Return (x, y) of the center of cell containing provided text 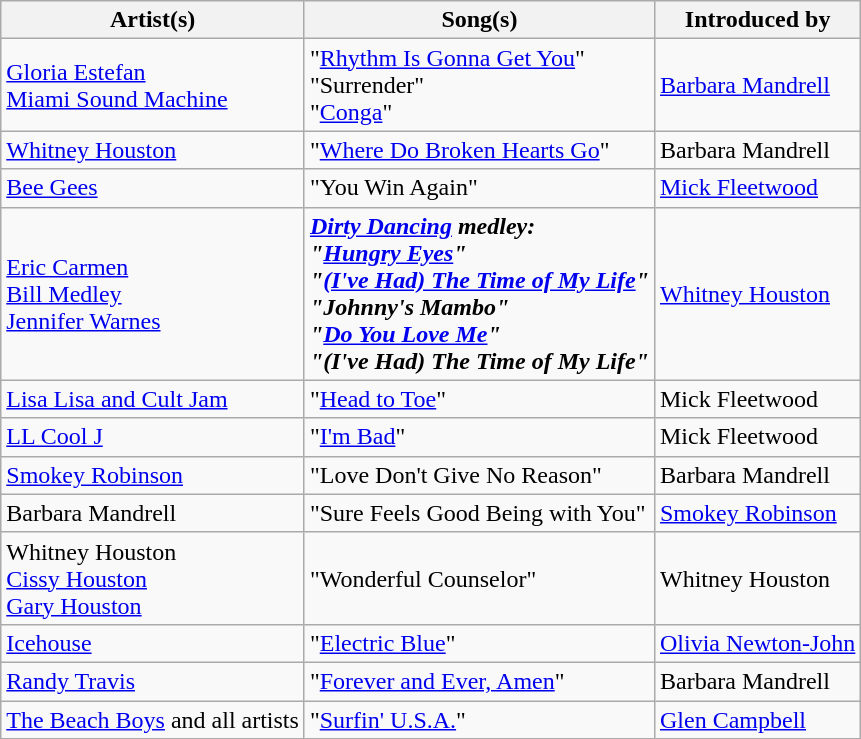
Artist(s) (153, 20)
"You Win Again" (479, 188)
Olivia Newton-John (757, 643)
Whitney HoustonCissy HoustonGary Houston (153, 578)
Randy Travis (153, 681)
"Where Do Broken Hearts Go" (479, 150)
Glen Campbell (757, 719)
Lisa Lisa and Cult Jam (153, 399)
The Beach Boys and all artists (153, 719)
Introduced by (757, 20)
Eric CarmenBill MedleyJennifer Warnes (153, 294)
"Sure Feels Good Being with You" (479, 513)
"Forever and Ever, Amen" (479, 681)
Gloria EstefanMiami Sound Machine (153, 85)
LL Cool J (153, 437)
"Wonderful Counselor" (479, 578)
Song(s) (479, 20)
"Head to Toe" (479, 399)
"Electric Blue" (479, 643)
"Love Don't Give No Reason" (479, 475)
Dirty Dancing medley:"Hungry Eyes" "(I've Had) The Time of My Life" "Johnny's Mambo" "Do You Love Me" "(I've Had) The Time of My Life" (479, 294)
Icehouse (153, 643)
Bee Gees (153, 188)
"Rhythm Is Gonna Get You""Surrender""Conga" (479, 85)
"I'm Bad" (479, 437)
"Surfin' U.S.A." (479, 719)
